Find where the given text appears and provide that cell's center as (X, Y) coordinate. 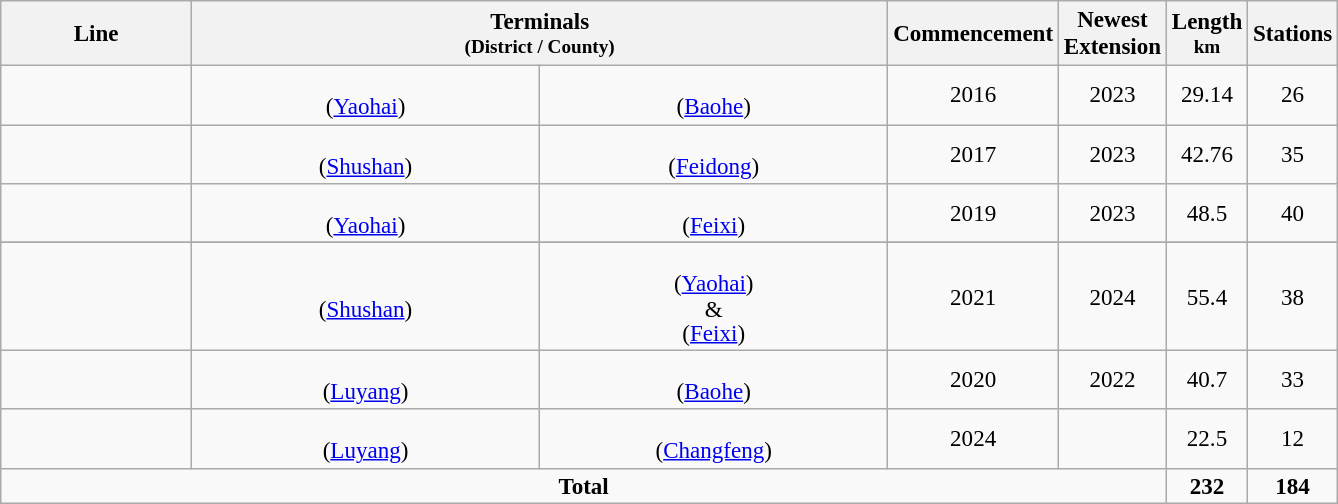
NewestExtension (1112, 34)
2020 (974, 380)
(Changfeng) (714, 438)
40 (1293, 214)
40.7 (1206, 380)
2021 (974, 296)
29.14 (1206, 96)
(Yaohai)& (Feixi) (714, 296)
2017 (974, 154)
232 (1206, 486)
Commencement (974, 34)
Total (584, 486)
2019 (974, 214)
33 (1293, 380)
55.4 (1206, 296)
42.76 (1206, 154)
48.5 (1206, 214)
Stations (1293, 34)
2016 (974, 96)
26 (1293, 96)
184 (1293, 486)
12 (1293, 438)
Line (96, 34)
(Feixi) (714, 214)
Terminals(District / County) (539, 34)
2022 (1112, 380)
Lengthkm (1206, 34)
35 (1293, 154)
(Feidong) (714, 154)
22.5 (1206, 438)
38 (1293, 296)
